For the text-containing cell, return its midpoint in [X, Y] coordinate format. 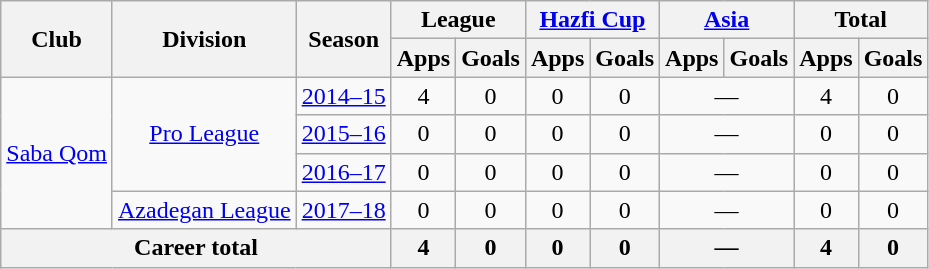
Division [204, 39]
Career total [196, 248]
2017–18 [344, 210]
Pro League [204, 134]
Asia [727, 20]
Club [57, 39]
Saba Qom [57, 153]
2015–16 [344, 134]
Total [861, 20]
Season [344, 39]
2014–15 [344, 96]
Azadegan League [204, 210]
2016–17 [344, 172]
Hazfi Cup [592, 20]
League [458, 20]
